Return the [x, y] coordinate for the center point of the cell that contains the specified text.  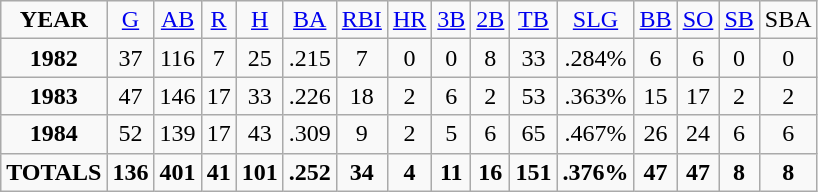
2B [490, 20]
TOTALS [54, 172]
.215 [310, 58]
18 [362, 96]
1982 [54, 58]
.252 [310, 172]
146 [178, 96]
4 [409, 172]
.363% [596, 96]
SO [698, 20]
G [130, 20]
SBA [788, 20]
H [260, 20]
41 [218, 172]
11 [452, 172]
BB [656, 20]
101 [260, 172]
25 [260, 58]
401 [178, 172]
SLG [596, 20]
YEAR [54, 20]
15 [656, 96]
116 [178, 58]
24 [698, 134]
151 [534, 172]
AB [178, 20]
1983 [54, 96]
37 [130, 58]
HR [409, 20]
5 [452, 134]
139 [178, 134]
R [218, 20]
34 [362, 172]
.226 [310, 96]
BA [310, 20]
136 [130, 172]
.284% [596, 58]
.376% [596, 172]
.309 [310, 134]
1984 [54, 134]
3B [452, 20]
43 [260, 134]
53 [534, 96]
52 [130, 134]
SB [739, 20]
.467% [596, 134]
TB [534, 20]
26 [656, 134]
65 [534, 134]
9 [362, 134]
RBI [362, 20]
16 [490, 172]
